Return [X, Y] of the center of cell containing provided text 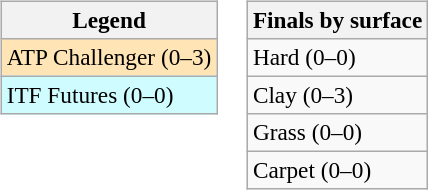
Carpet (0–0) [337, 171]
ATP Challenger (0–3) [108, 57]
Legend [108, 20]
Clay (0–3) [337, 95]
Hard (0–0) [337, 57]
Grass (0–0) [337, 133]
Finals by surface [337, 20]
ITF Futures (0–0) [108, 95]
